From the cell containing the given text, extract its center point as [X, Y] coordinate. 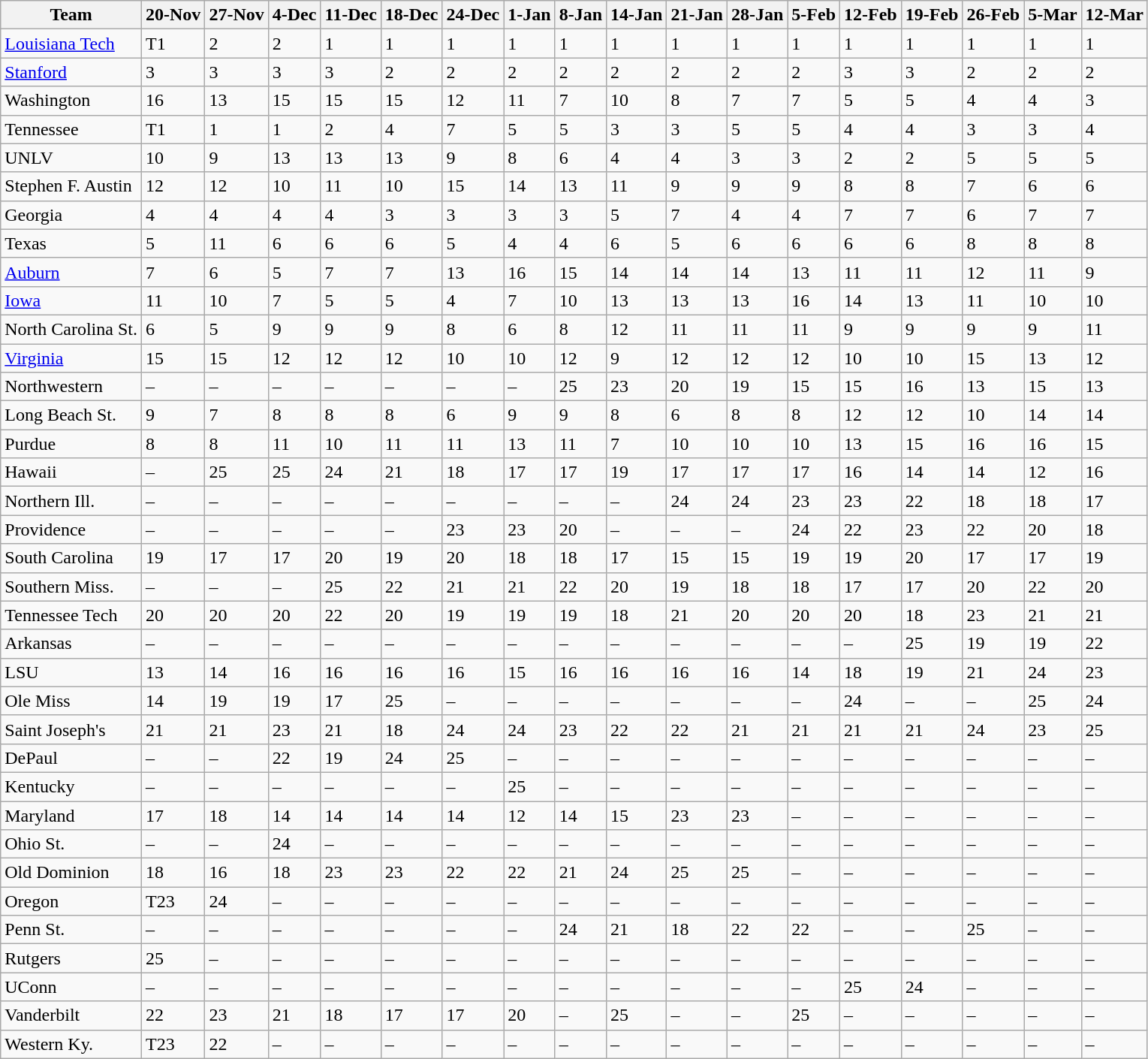
DePaul [71, 758]
Purdue [71, 444]
20-Nov [173, 15]
Texas [71, 243]
Tennessee [71, 129]
5-Mar [1053, 15]
12-Mar [1114, 15]
Team [71, 15]
Hawaii [71, 472]
18-Dec [411, 15]
Northwestern [71, 387]
Vanderbilt [71, 1015]
Providence [71, 529]
Western Ky. [71, 1044]
Arkansas [71, 644]
Tennessee Tech [71, 615]
North Carolina St. [71, 329]
Oregon [71, 901]
Iowa [71, 300]
8-Jan [580, 15]
LSU [71, 672]
Southern Miss. [71, 587]
Ohio St. [71, 844]
5-Feb [814, 15]
Kentucky [71, 786]
27-Nov [237, 15]
26-Feb [993, 15]
Washington [71, 101]
4-Dec [294, 15]
19-Feb [932, 15]
21-Jan [697, 15]
Old Dominion [71, 873]
UNLV [71, 158]
Ole Miss [71, 701]
Maryland [71, 815]
Stanford [71, 72]
Auburn [71, 272]
UConn [71, 987]
11-Dec [351, 15]
Penn St. [71, 930]
24-Dec [473, 15]
12-Feb [871, 15]
28-Jan [757, 15]
Long Beach St. [71, 415]
Stephen F. Austin [71, 186]
Georgia [71, 215]
Virginia [71, 358]
Saint Joseph's [71, 729]
1-Jan [529, 15]
14-Jan [637, 15]
South Carolina [71, 558]
Louisiana Tech [71, 44]
Rutgers [71, 958]
Northern Ill. [71, 501]
